Scan for the cell matching the given text and deliver its (X, Y) coordinate at center. 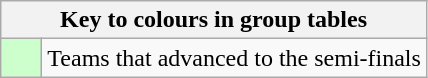
Teams that advanced to the semi-finals (234, 58)
Key to colours in group tables (214, 20)
